Output the [x, y] coordinate of the center of the cell containing the given text.  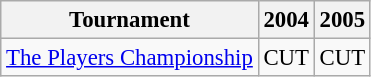
Tournament [130, 20]
2004 [286, 20]
The Players Championship [130, 58]
2005 [342, 20]
